Provide the (x, y) coordinate of the cell's center where the given text is located.  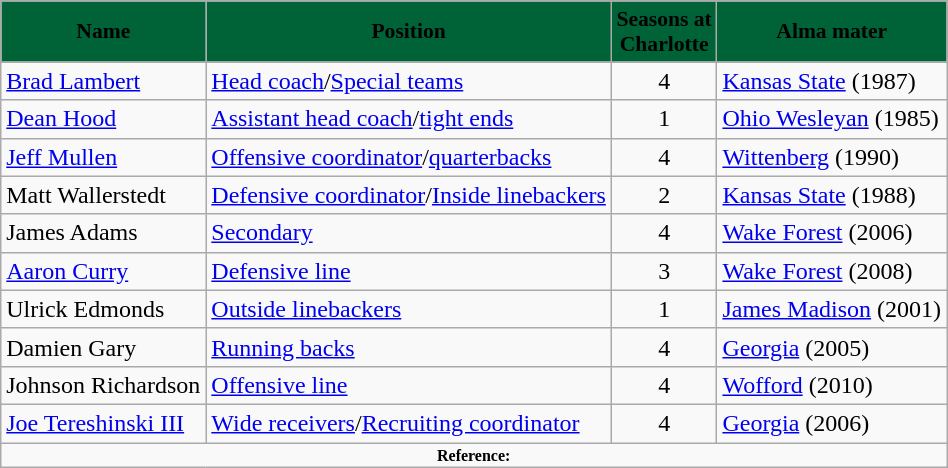
Brad Lambert (104, 81)
Joe Tereshinski III (104, 423)
Damien Gary (104, 347)
Ulrick Edmonds (104, 309)
Alma mater (832, 32)
Outside linebackers (409, 309)
Georgia (2006) (832, 423)
Offensive coordinator/quarterbacks (409, 157)
Dean Hood (104, 119)
Wofford (2010) (832, 385)
Reference: (474, 454)
Jeff Mullen (104, 157)
Head coach/Special teams (409, 81)
Wide receivers/Recruiting coordinator (409, 423)
Ohio Wesleyan (1985) (832, 119)
James Madison (2001) (832, 309)
3 (664, 271)
James Adams (104, 233)
Name (104, 32)
Assistant head coach/tight ends (409, 119)
Wittenberg (1990) (832, 157)
Aaron Curry (104, 271)
Defensive line (409, 271)
Position (409, 32)
2 (664, 195)
Defensive coordinator/Inside linebackers (409, 195)
Offensive line (409, 385)
Johnson Richardson (104, 385)
Wake Forest (2006) (832, 233)
Secondary (409, 233)
Matt Wallerstedt (104, 195)
Georgia (2005) (832, 347)
Running backs (409, 347)
Wake Forest (2008) (832, 271)
Kansas State (1988) (832, 195)
Seasons atCharlotte (664, 32)
Kansas State (1987) (832, 81)
